Capture the cell that displays the provided text and extract its (X, Y) central coordinate. 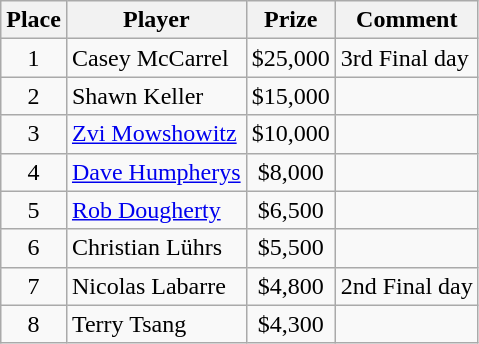
$8,000 (290, 172)
Nicolas Labarre (156, 286)
$5,500 (290, 248)
Dave Humpherys (156, 172)
5 (34, 210)
1 (34, 58)
Zvi Mowshowitz (156, 134)
8 (34, 324)
Casey McCarrel (156, 58)
$25,000 (290, 58)
Christian Lührs (156, 248)
Comment (406, 20)
2 (34, 96)
$4,300 (290, 324)
3 (34, 134)
Place (34, 20)
$15,000 (290, 96)
3rd Final day (406, 58)
7 (34, 286)
Prize (290, 20)
$4,800 (290, 286)
Player (156, 20)
$6,500 (290, 210)
Shawn Keller (156, 96)
2nd Final day (406, 286)
Rob Dougherty (156, 210)
$10,000 (290, 134)
4 (34, 172)
6 (34, 248)
Terry Tsang (156, 324)
